Identify which cell holds the provided text, then report its (X, Y) central coordinate. 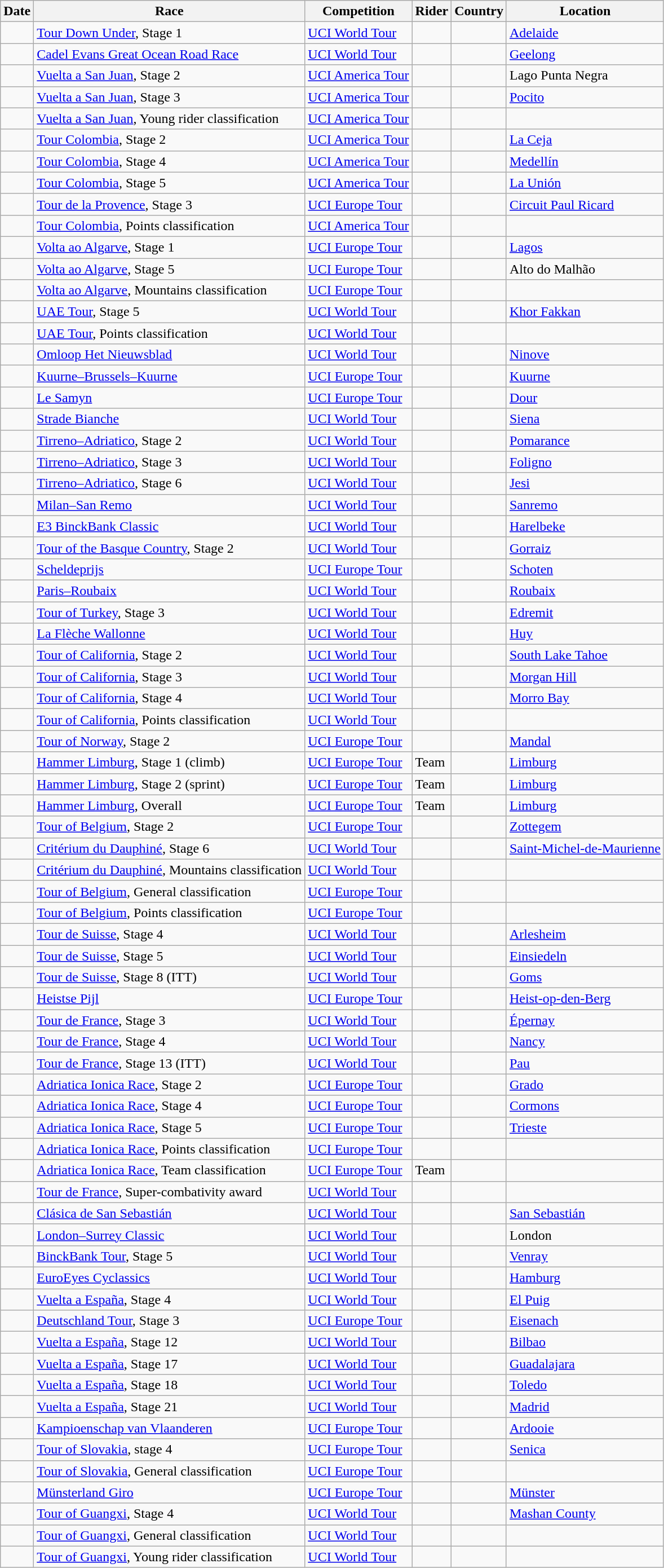
Jesi (585, 483)
Toledo (585, 1385)
BinckBank Tour, Stage 5 (169, 1256)
Le Samyn (169, 398)
Foligno (585, 462)
Tour of Slovakia, General classification (169, 1471)
Tour de Suisse, Stage 8 (ITT) (169, 977)
Tour de la Provence, Stage 3 (169, 204)
Alto do Malhão (585, 269)
Scheldeprijs (169, 569)
Adriatica Ionica Race, Stage 5 (169, 1127)
Omloop Het Nieuwsblad (169, 355)
Tour of Belgium, General classification (169, 891)
Kuurne–Brussels–Kuurne (169, 376)
Strade Bianche (169, 419)
Tour de France, Stage 13 (ITT) (169, 1063)
Goms (585, 977)
Nancy (585, 1042)
Competition (358, 11)
Adriatica Ionica Race, Points classification (169, 1149)
Tour Colombia, Points classification (169, 226)
Volta ao Algarve, Stage 1 (169, 247)
EuroEyes Cyclassics (169, 1278)
Tour Colombia, Stage 4 (169, 161)
Vuelta a España, Stage 18 (169, 1385)
Geelong (585, 54)
Tour of California, Stage 2 (169, 655)
Tour of Guangxi, Stage 4 (169, 1514)
La Flèche Wallonne (169, 634)
Volta ao Algarve, Stage 5 (169, 269)
Tirreno–Adriatico, Stage 3 (169, 462)
Dour (585, 398)
Tirreno–Adriatico, Stage 2 (169, 441)
La Unión (585, 183)
Eisenach (585, 1321)
Vuelta a San Juan, Young rider classification (169, 118)
Heistse Pijl (169, 999)
Arlesheim (585, 934)
Tour of California, Points classification (169, 720)
Adriatica Ionica Race, Stage 2 (169, 1085)
Pomarance (585, 441)
Milan–San Remo (169, 505)
Critérium du Dauphiné, Mountains classification (169, 870)
El Puig (585, 1299)
Tour of Turkey, Stage 3 (169, 612)
Race (169, 11)
Trieste (585, 1127)
Adriatica Ionica Race, Team classification (169, 1170)
Venray (585, 1256)
Schoten (585, 569)
Kampioenschap van Vlaanderen (169, 1428)
Roubaix (585, 591)
Tour of California, Stage 3 (169, 677)
Circuit Paul Ricard (585, 204)
Tour of Slovakia, stage 4 (169, 1450)
Vuelta a España, Stage 17 (169, 1364)
Adelaide (585, 33)
E3 BinckBank Classic (169, 526)
Pau (585, 1063)
Tour of the Basque Country, Stage 2 (169, 548)
UAE Tour, Points classification (169, 333)
Volta ao Algarve, Mountains classification (169, 290)
Zottegem (585, 827)
Hammer Limburg, Stage 2 (sprint) (169, 784)
Münster (585, 1492)
Lagos (585, 247)
Mashan County (585, 1514)
Vuelta a España, Stage 21 (169, 1407)
Morro Bay (585, 698)
Rider (432, 11)
Ardooie (585, 1428)
Cadel Evans Great Ocean Road Race (169, 54)
Tour of Belgium, Points classification (169, 913)
Sanremo (585, 505)
Vuelta a San Juan, Stage 3 (169, 97)
Tour of California, Stage 4 (169, 698)
Huy (585, 634)
Tour de France, Stage 3 (169, 1020)
San Sebastián (585, 1213)
Tour Colombia, Stage 2 (169, 140)
Guadalajara (585, 1364)
Tour Down Under, Stage 1 (169, 33)
Gorraiz (585, 548)
Paris–Roubaix (169, 591)
Cormons (585, 1106)
Tour of Guangxi, General classification (169, 1535)
Tour de Suisse, Stage 4 (169, 934)
Adriatica Ionica Race, Stage 4 (169, 1106)
Tour of Norway, Stage 2 (169, 741)
London (585, 1235)
Pocito (585, 97)
Hammer Limburg, Stage 1 (climb) (169, 763)
Tour de Suisse, Stage 5 (169, 956)
Einsiedeln (585, 956)
Critérium du Dauphiné, Stage 6 (169, 848)
Siena (585, 419)
Tour of Belgium, Stage 2 (169, 827)
Vuelta a España, Stage 4 (169, 1299)
Senica (585, 1450)
Tour of Guangxi, Young rider classification (169, 1557)
Clásica de San Sebastián (169, 1213)
South Lake Tahoe (585, 655)
Morgan Hill (585, 677)
Hammer Limburg, Overall (169, 805)
Heist-op-den-Berg (585, 999)
Medellín (585, 161)
Tour de France, Stage 4 (169, 1042)
Khor Fakkan (585, 312)
Épernay (585, 1020)
London–Surrey Classic (169, 1235)
Kuurne (585, 376)
Mandal (585, 741)
Vuelta a San Juan, Stage 2 (169, 76)
Madrid (585, 1407)
Vuelta a España, Stage 12 (169, 1342)
Date (17, 11)
Ninove (585, 355)
Deutschland Tour, Stage 3 (169, 1321)
Tour de France, Super-combativity award (169, 1192)
Bilbao (585, 1342)
Grado (585, 1085)
Edremit (585, 612)
Hamburg (585, 1278)
UAE Tour, Stage 5 (169, 312)
Harelbeke (585, 526)
La Ceja (585, 140)
Country (479, 11)
Tirreno–Adriatico, Stage 6 (169, 483)
Tour Colombia, Stage 5 (169, 183)
Münsterland Giro (169, 1492)
Saint-Michel-de-Maurienne (585, 848)
Lago Punta Negra (585, 76)
Location (585, 11)
